Determine the (X, Y) coordinate at the center of the cell enclosing the given text.  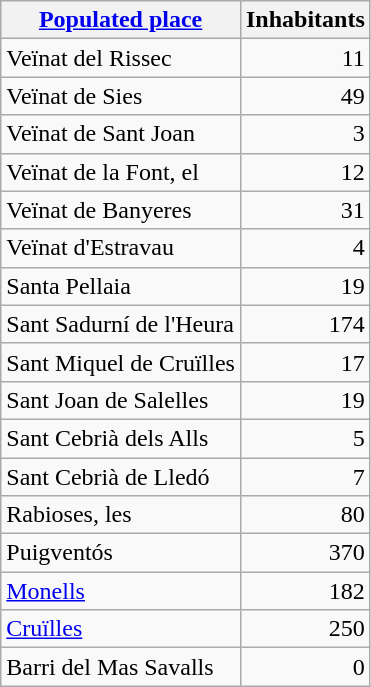
Cruïlles (121, 629)
Puigventós (121, 553)
3 (305, 134)
Veïnat de Sant Joan (121, 134)
5 (305, 438)
Sant Miquel de Cruïlles (121, 362)
12 (305, 172)
0 (305, 667)
Sant Cebrià de Lledó (121, 477)
174 (305, 324)
Veïnat de Sies (121, 96)
Sant Cebrià dels Alls (121, 438)
Sant Sadurní de l'Heura (121, 324)
Monells (121, 591)
7 (305, 477)
Rabioses, les (121, 515)
Veïnat de la Font, el (121, 172)
31 (305, 210)
370 (305, 553)
49 (305, 96)
250 (305, 629)
Sant Joan de Salelles (121, 400)
Veïnat d'Estravau (121, 248)
Veïnat de Banyeres (121, 210)
Santa Pellaia (121, 286)
182 (305, 591)
Inhabitants (305, 20)
Populated place (121, 20)
17 (305, 362)
4 (305, 248)
11 (305, 58)
80 (305, 515)
Barri del Mas Savalls (121, 667)
Veïnat del Rissec (121, 58)
